Search for the cell housing the specified text and yield its [X, Y] center coordinate. 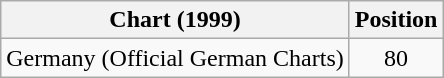
Position [396, 20]
Germany (Official German Charts) [175, 58]
Chart (1999) [175, 20]
80 [396, 58]
